Determine the (x, y) coordinate at the center of the cell enclosing the given text.  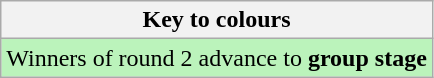
Winners of round 2 advance to group stage (217, 58)
Key to colours (217, 20)
